Search for the cell housing the specified text and yield its [X, Y] center coordinate. 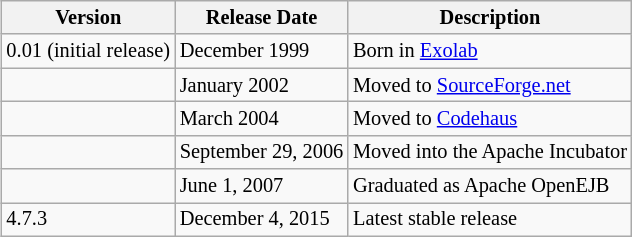
December 4, 2015 [262, 220]
4.7.3 [88, 220]
Moved to SourceForge.net [490, 85]
Moved to Codehaus [490, 119]
Graduated as Apache OpenEJB [490, 186]
Moved into the Apache Incubator [490, 152]
March 2004 [262, 119]
0.01 (initial release) [88, 51]
Version [88, 18]
September 29, 2006 [262, 152]
Description [490, 18]
Latest stable release [490, 220]
Release Date [262, 18]
Born in Exolab [490, 51]
January 2002 [262, 85]
December 1999 [262, 51]
June 1, 2007 [262, 186]
